Pinpoint the cell where the given text exists, returning its (X, Y) midpoint coordinate. 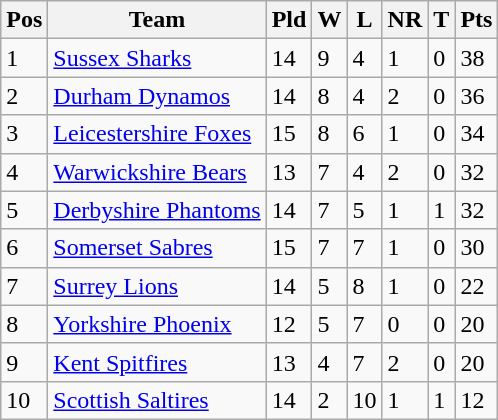
T (442, 20)
Yorkshire Phoenix (157, 324)
22 (476, 286)
NR (405, 20)
Pos (24, 20)
Team (157, 20)
38 (476, 58)
L (364, 20)
30 (476, 248)
Scottish Saltires (157, 400)
Surrey Lions (157, 286)
3 (24, 134)
Warwickshire Bears (157, 172)
Sussex Sharks (157, 58)
Pts (476, 20)
34 (476, 134)
36 (476, 96)
Derbyshire Phantoms (157, 210)
Durham Dynamos (157, 96)
Somerset Sabres (157, 248)
Leicestershire Foxes (157, 134)
W (330, 20)
Kent Spitfires (157, 362)
Pld (289, 20)
